Scan for the cell matching the given text and deliver its [x, y] coordinate at center. 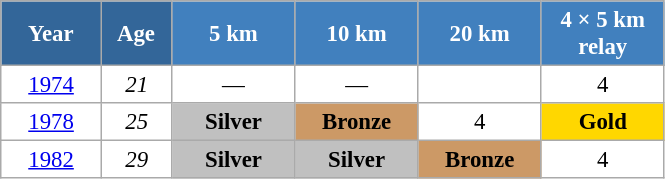
Year [52, 34]
25 [136, 122]
20 km [480, 34]
1978 [52, 122]
Age [136, 34]
21 [136, 85]
10 km [356, 34]
Gold [602, 122]
29 [136, 160]
5 km [234, 34]
1974 [52, 85]
1982 [52, 160]
4 × 5 km relay [602, 34]
